Identify which cell holds the provided text, then report its (x, y) central coordinate. 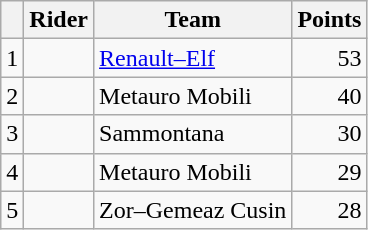
28 (330, 210)
1 (12, 58)
40 (330, 96)
2 (12, 96)
Points (330, 20)
Rider (59, 20)
53 (330, 58)
30 (330, 134)
Team (193, 20)
Zor–Gemeaz Cusin (193, 210)
4 (12, 172)
Sammontana (193, 134)
Renault–Elf (193, 58)
5 (12, 210)
29 (330, 172)
3 (12, 134)
